Detect which cell encompasses the target text, then output its (X, Y) center coordinate. 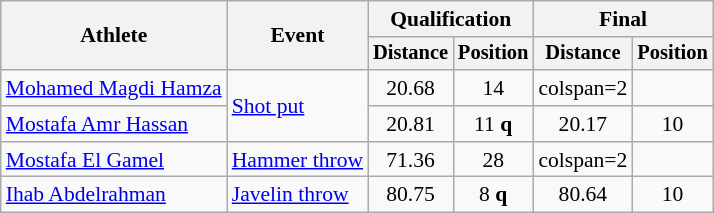
80.64 (582, 195)
Ihab Abdelrahman (114, 195)
28 (493, 160)
Mostafa Amr Hassan (114, 124)
Final (622, 19)
Mohamed Magdi Hamza (114, 88)
14 (493, 88)
20.68 (410, 88)
71.36 (410, 160)
Qualification (450, 19)
Hammer throw (298, 160)
Javelin throw (298, 195)
Event (298, 36)
20.17 (582, 124)
80.75 (410, 195)
8 q (493, 195)
Mostafa El Gamel (114, 160)
11 q (493, 124)
Shot put (298, 106)
Athlete (114, 36)
20.81 (410, 124)
